Identify which cell holds the provided text, then report its [x, y] central coordinate. 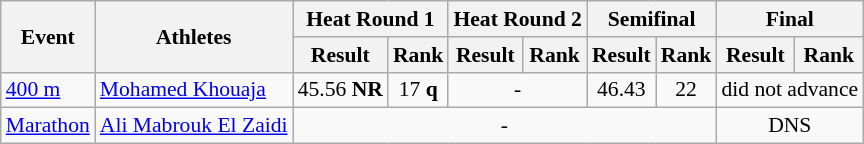
Event [48, 36]
Marathon [48, 126]
400 m [48, 90]
Ali Mabrouk El Zaidi [194, 126]
46.43 [622, 90]
DNS [790, 126]
45.56 NR [340, 90]
Final [790, 19]
17 q [418, 90]
did not advance [790, 90]
Heat Round 1 [371, 19]
Mohamed Khouaja [194, 90]
Semifinal [652, 19]
Heat Round 2 [517, 19]
Athletes [194, 36]
22 [686, 90]
